Search for the cell housing the specified text and yield its [x, y] center coordinate. 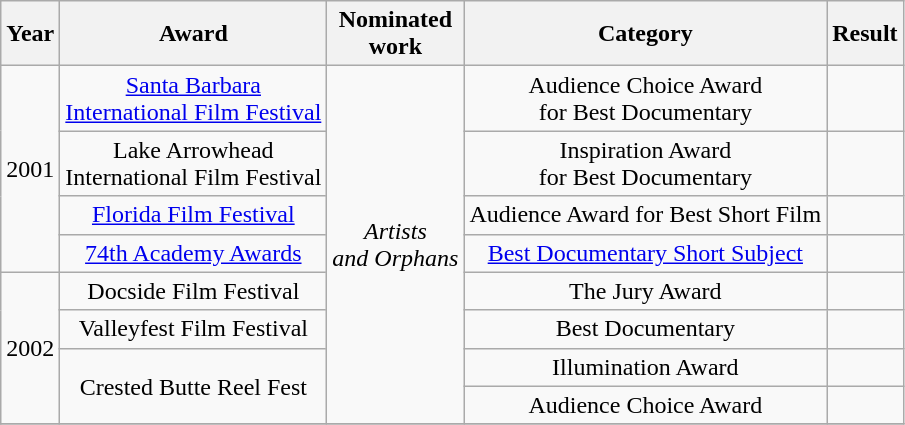
Year [30, 34]
Crested Butte Reel Fest [194, 386]
Best Documentary [646, 329]
Santa BarbaraInternational Film Festival [194, 98]
2002 [30, 348]
Nominatedwork [396, 34]
Award [194, 34]
Audience Choice Award [646, 405]
Result [865, 34]
Illumination Award [646, 367]
74th Academy Awards [194, 253]
Valleyfest Film Festival [194, 329]
Lake ArrowheadInternational Film Festival [194, 164]
Best Documentary Short Subject [646, 253]
2001 [30, 169]
Audience Choice Awardfor Best Documentary [646, 98]
The Jury Award [646, 291]
Artistsand Orphans [396, 245]
Inspiration Awardfor Best Documentary [646, 164]
Audience Award for Best Short Film [646, 215]
Florida Film Festival [194, 215]
Category [646, 34]
Docside Film Festival [194, 291]
